Identify which cell holds the provided text, then report its [x, y] central coordinate. 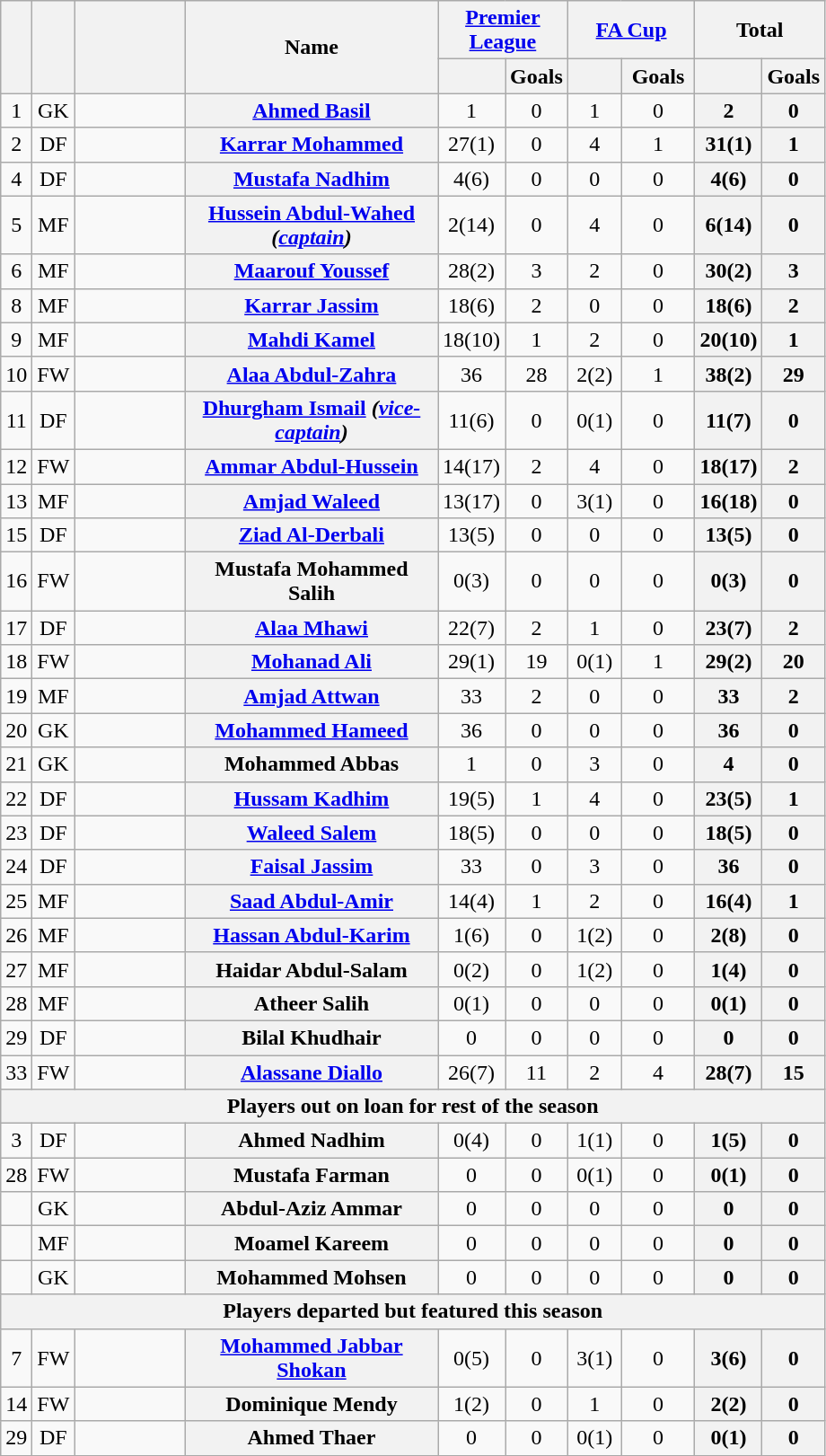
1(6) [472, 935]
Mustafa Mohammed Salih [311, 582]
16(4) [729, 901]
Ziad Al-Derbali [311, 535]
14(4) [472, 901]
20(10) [729, 340]
Abdul-Aziz Ammar [311, 1209]
Alaa Abdul-Zahra [311, 374]
30(2) [729, 271]
0(5) [472, 1358]
18 [16, 662]
3(6) [729, 1358]
25 [16, 901]
0(4) [472, 1141]
13(17) [472, 500]
Mustafa Farman [311, 1175]
26 [16, 935]
Saad Abdul-Amir [311, 901]
Mohanad Ali [311, 662]
22(7) [472, 628]
Total [760, 31]
10 [16, 374]
Faisal Jassim [311, 867]
Dhurgham Ismail (vice-captain) [311, 420]
Players departed but featured this season [413, 1311]
5 [16, 225]
Hussein Abdul-Wahed (captain) [311, 225]
Ahmed Thaer [311, 1438]
FA Cup [631, 31]
Maarouf Youssef [311, 271]
6(14) [729, 225]
29(2) [729, 662]
Mustafa Nadhim [311, 179]
7 [16, 1358]
24 [16, 867]
Atheer Salih [311, 1003]
8 [16, 305]
16(18) [729, 500]
12 [16, 466]
29(1) [472, 662]
22 [16, 799]
9 [16, 340]
Amjad Attwan [311, 696]
16 [16, 582]
27(1) [472, 145]
Hassan Abdul-Karim [311, 935]
11(7) [729, 420]
Mohammed Hameed [311, 730]
18(10) [472, 340]
27 [16, 969]
Alassane Diallo [311, 1072]
13 [16, 500]
0(2) [472, 969]
Mohammed Jabbar Shokan [311, 1358]
18(17) [729, 466]
Premier League [503, 31]
Mohammed Abbas [311, 764]
Ahmed Basil [311, 110]
1(5) [729, 1141]
17 [16, 628]
1(1) [594, 1141]
19(5) [472, 799]
26(7) [472, 1072]
28(7) [729, 1072]
2(14) [472, 225]
23 [16, 833]
2(8) [729, 935]
Ammar Abdul-Hussein [311, 466]
28(2) [472, 271]
23(7) [729, 628]
Moamel Kareem [311, 1243]
Players out on loan for rest of the season [413, 1107]
Ahmed Nadhim [311, 1141]
Mohammed Mohsen [311, 1277]
Haidar Abdul-Salam [311, 969]
21 [16, 764]
31(1) [729, 145]
11(6) [472, 420]
Name [311, 47]
Karrar Mohammed [311, 145]
Amjad Waleed [311, 500]
Karrar Jassim [311, 305]
Alaa Mhawi [311, 628]
14(17) [472, 466]
Waleed Salem [311, 833]
38(2) [729, 374]
Hussam Kadhim [311, 799]
Dominique Mendy [311, 1404]
Mahdi Kamel [311, 340]
14 [16, 1404]
Bilal Khudhair [311, 1037]
6 [16, 271]
23(5) [729, 799]
1(4) [729, 969]
